Search for the cell housing the specified text and yield its [X, Y] center coordinate. 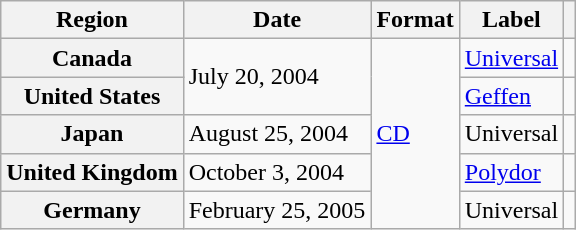
Format [415, 20]
Label [511, 20]
Region [92, 20]
United States [92, 96]
Japan [92, 134]
Polydor [511, 172]
February 25, 2005 [277, 210]
CD [415, 134]
October 3, 2004 [277, 172]
Germany [92, 210]
August 25, 2004 [277, 134]
July 20, 2004 [277, 77]
Geffen [511, 96]
Canada [92, 58]
United Kingdom [92, 172]
Date [277, 20]
